Identify which cell holds the provided text, then report its [X, Y] central coordinate. 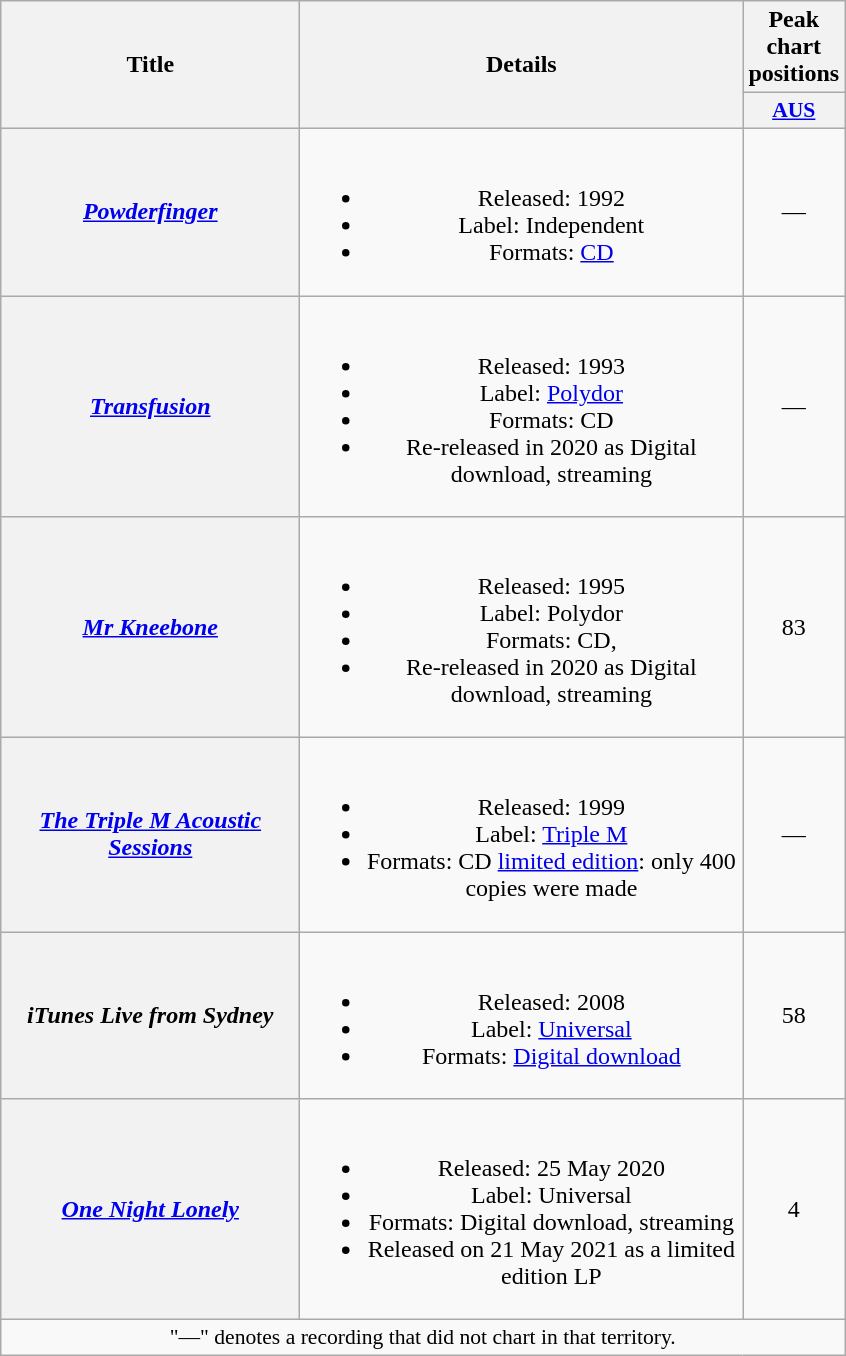
Peak chart positions [794, 47]
83 [794, 628]
Details [522, 65]
"—" denotes a recording that did not chart in that territory. [423, 1338]
58 [794, 1016]
Title [150, 65]
4 [794, 1210]
Mr Kneebone [150, 628]
The Triple M Acoustic Sessions [150, 835]
Released: 1995Label: PolydorFormats: CD,Re-released in 2020 as Digital download, streaming [522, 628]
Transfusion [150, 406]
Released: 1999Label: Triple MFormats: CD limited edition: only 400 copies were made [522, 835]
Released: 1993Label: PolydorFormats: CDRe-released in 2020 as Digital download, streaming [522, 406]
One Night Lonely [150, 1210]
AUS [794, 111]
Powderfinger [150, 212]
Released: 25 May 2020Label: UniversalFormats: Digital download, streamingReleased on 21 May 2021 as a limited edition LP [522, 1210]
iTunes Live from Sydney [150, 1016]
Released: 1992Label: IndependentFormats: CD [522, 212]
Released: 2008Label: UniversalFormats: Digital download [522, 1016]
